Identify which cell holds the provided text, then report its [x, y] central coordinate. 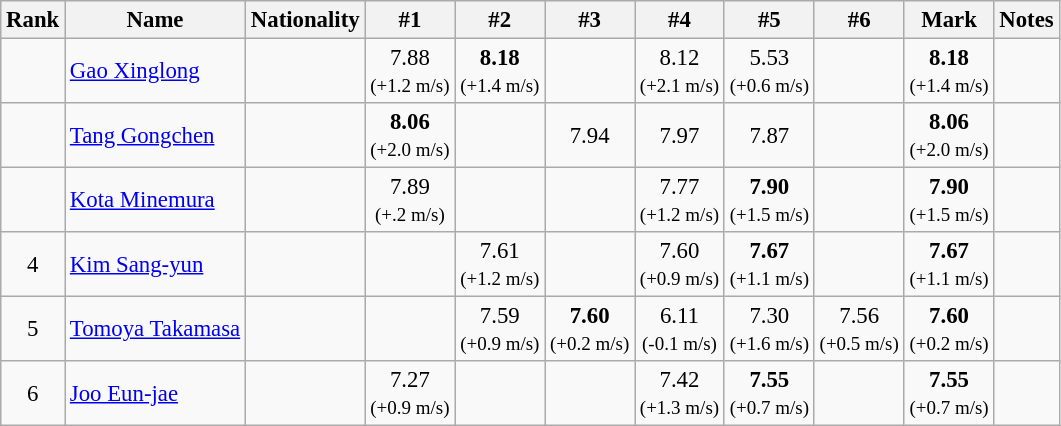
Kota Minemura [156, 200]
8.12 (+2.1 m/s) [680, 72]
#4 [680, 20]
7.30 (+1.6 m/s) [769, 330]
7.97 [680, 136]
6.11 (-0.1 m/s) [680, 330]
Gao Xinglong [156, 72]
#5 [769, 20]
7.87 [769, 136]
7.56 (+0.5 m/s) [859, 330]
7.88 (+1.2 m/s) [410, 72]
Notes [1026, 20]
Tang Gongchen [156, 136]
7.60 (+0.9 m/s) [680, 264]
Rank [33, 20]
7.77 (+1.2 m/s) [680, 200]
#1 [410, 20]
7.89 (+.2 m/s) [410, 200]
Mark [949, 20]
Tomoya Takamasa [156, 330]
#6 [859, 20]
#3 [590, 20]
Name [156, 20]
#2 [500, 20]
5 [33, 330]
Kim Sang-yun [156, 264]
5.53 (+0.6 m/s) [769, 72]
7.59 (+0.9 m/s) [500, 330]
7.61 (+1.2 m/s) [500, 264]
4 [33, 264]
Nationality [306, 20]
7.94 [590, 136]
